Return (X, Y) of the center of cell containing provided text 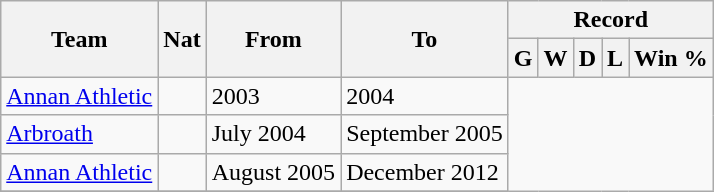
July 2004 (273, 134)
L (616, 58)
Win % (672, 58)
G (523, 58)
September 2005 (425, 134)
August 2005 (273, 172)
Arbroath (80, 134)
D (587, 58)
W (556, 58)
Nat (182, 39)
December 2012 (425, 172)
2003 (273, 96)
Team (80, 39)
2004 (425, 96)
To (425, 39)
From (273, 39)
Record (610, 20)
